Return [x, y] of the center of cell containing provided text 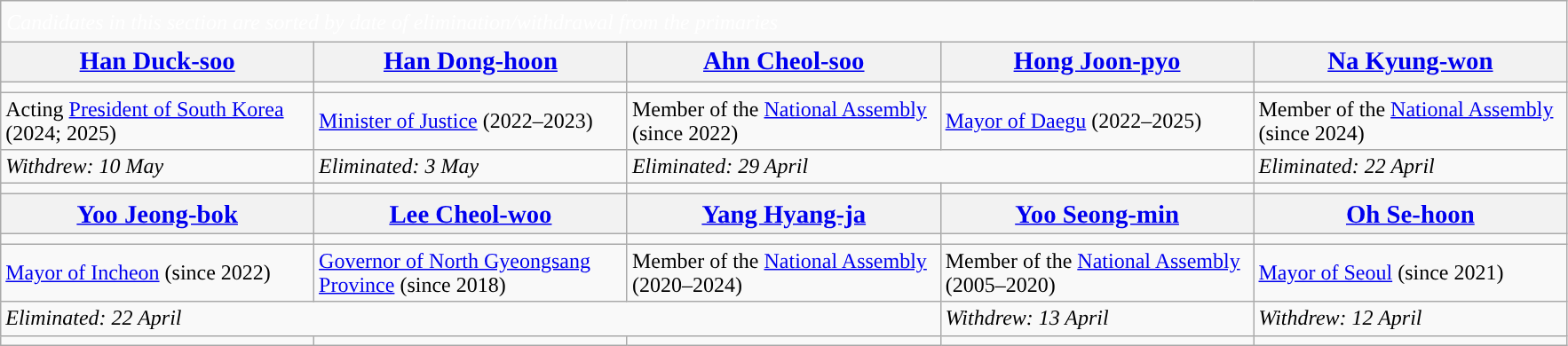
Han Dong-hoon [471, 62]
Eliminated: 29 April [940, 167]
Withdrew: 12 April [1410, 318]
Member of the National Assembly (2005–2020) [1097, 273]
Member of the National Assembly (2020–2024) [783, 273]
Hong Joon-pyo [1097, 62]
Member of the National Assembly (since 2024) [1410, 121]
Candidates in this section are sorted by date of elimination/withdrawal from the primaries [784, 21]
Withdrew: 10 May [158, 167]
Na Kyung-won [1410, 62]
Oh Se-hoon [1410, 214]
Governor of North Gyeongsang Province (since 2018) [471, 273]
Mayor of Seoul (since 2021) [1410, 273]
Ahn Cheol-soo [783, 62]
Lee Cheol-woo [471, 214]
Yoo Jeong-bok [158, 214]
Member of the National Assembly (since 2022) [783, 121]
Eliminated: 3 May [471, 167]
Han Duck-soo [158, 62]
Acting President of South Korea (2024; 2025) [158, 121]
Mayor of Daegu (2022–2025) [1097, 121]
Withdrew: 13 April [1097, 318]
Minister of Justice (2022–2023) [471, 121]
Yang Hyang-ja [783, 214]
Yoo Seong-min [1097, 214]
Mayor of Incheon (since 2022) [158, 273]
